Search for the cell housing the specified text and yield its [x, y] center coordinate. 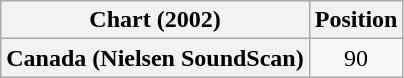
Chart (2002) [155, 20]
90 [356, 58]
Position [356, 20]
Canada (Nielsen SoundScan) [155, 58]
